Extract the [X, Y] coordinate from the center of the cell holding the provided text.  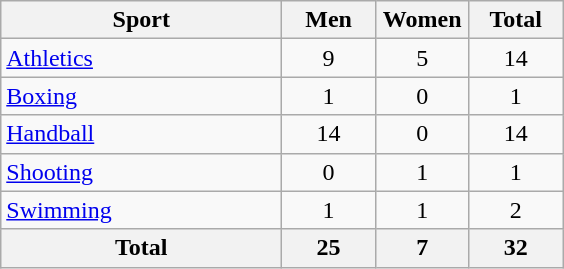
25 [329, 248]
32 [516, 248]
5 [422, 58]
Athletics [142, 58]
Boxing [142, 96]
7 [422, 248]
9 [329, 58]
Sport [142, 20]
2 [516, 210]
Swimming [142, 210]
Shooting [142, 172]
Women [422, 20]
Men [329, 20]
Handball [142, 134]
